Search for the cell housing the specified text and yield its [X, Y] center coordinate. 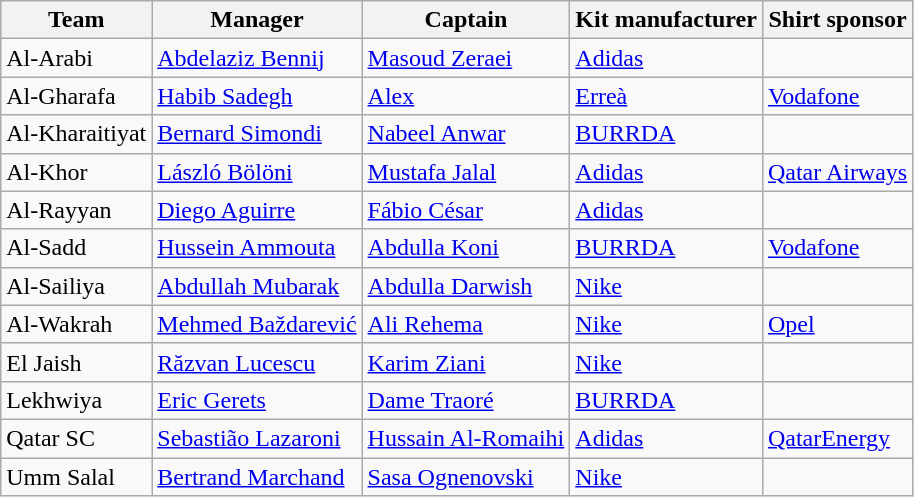
Mustafa Jalal [466, 172]
Al-Gharafa [76, 96]
Qatar SC [76, 438]
Habib Sadegh [257, 96]
Umm Salal [76, 477]
Al-Khor [76, 172]
Al-Arabi [76, 58]
Shirt sponsor [837, 20]
Nabeel Anwar [466, 134]
Abdullah Mubarak [257, 286]
Kit manufacturer [666, 20]
Hussain Al-Romaihi [466, 438]
Răzvan Lucescu [257, 362]
Sasa Ognenovski [466, 477]
Bernard Simondi [257, 134]
Hussein Ammouta [257, 248]
Al-Sadd [76, 248]
Qatar Airways [837, 172]
Sebastião Lazaroni [257, 438]
Team [76, 20]
Mehmed Baždarević [257, 324]
Fábio César [466, 210]
Ali Rehema [466, 324]
Alex [466, 96]
Erreà [666, 96]
Abdulla Koni [466, 248]
Al-Rayyan [76, 210]
Lekhwiya [76, 400]
Diego Aguirre [257, 210]
Karim Ziani [466, 362]
Al-Wakrah [76, 324]
László Bölöni [257, 172]
Abdulla Darwish [466, 286]
QatarEnergy [837, 438]
Al-Sailiya [76, 286]
El Jaish [76, 362]
Eric Gerets [257, 400]
Al-Kharaitiyat [76, 134]
Abdelaziz Bennij [257, 58]
Opel [837, 324]
Dame Traoré [466, 400]
Bertrand Marchand [257, 477]
Manager [257, 20]
Captain [466, 20]
Masoud Zeraei [466, 58]
